Provide the [X, Y] coordinate of the cell's center where the given text is located.  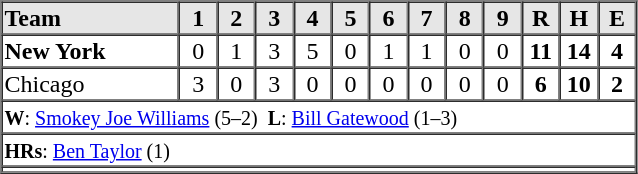
HRs: Ben Taylor (1) [319, 150]
Team [91, 18]
10 [579, 84]
9 [503, 18]
7 [427, 18]
New York [91, 50]
H [579, 18]
Chicago [91, 84]
W: Smokey Joe Williams (5–2) L: Bill Gatewood (1–3) [319, 116]
R [541, 18]
14 [579, 50]
8 [465, 18]
11 [541, 50]
E [617, 18]
